From the cell containing the given text, extract its center point as (X, Y) coordinate. 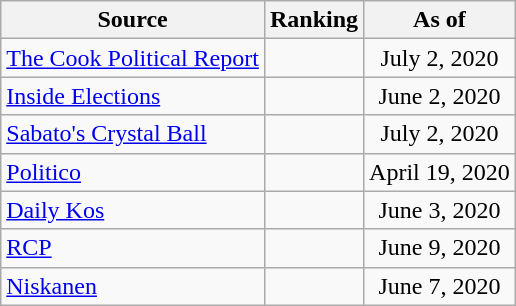
June 9, 2020 (440, 248)
The Cook Political Report (133, 58)
Source (133, 20)
Inside Elections (133, 96)
Ranking (314, 20)
June 7, 2020 (440, 286)
As of (440, 20)
Politico (133, 172)
June 2, 2020 (440, 96)
RCP (133, 248)
June 3, 2020 (440, 210)
Sabato's Crystal Ball (133, 134)
April 19, 2020 (440, 172)
Niskanen (133, 286)
Daily Kos (133, 210)
